Find where the given text appears and provide that cell's center as (x, y) coordinate. 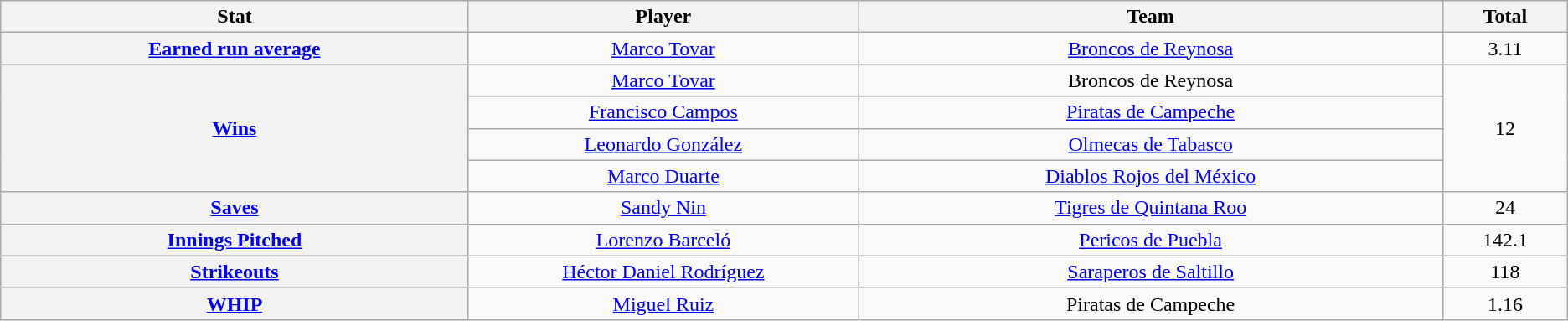
Player (663, 17)
Stat (235, 17)
Innings Pitched (235, 240)
Lorenzo Barceló (663, 240)
Wins (235, 128)
12 (1506, 128)
Tigres de Quintana Roo (1151, 208)
Saraperos de Saltillo (1151, 272)
Francisco Campos (663, 112)
Pericos de Puebla (1151, 240)
1.16 (1506, 303)
3.11 (1506, 49)
Héctor Daniel Rodríguez (663, 272)
Team (1151, 17)
24 (1506, 208)
Leonardo González (663, 144)
118 (1506, 272)
Total (1506, 17)
Miguel Ruiz (663, 303)
Earned run average (235, 49)
Sandy Nin (663, 208)
142.1 (1506, 240)
Saves (235, 208)
Diablos Rojos del México (1151, 176)
Marco Duarte (663, 176)
WHIP (235, 303)
Strikeouts (235, 272)
Olmecas de Tabasco (1151, 144)
